Pinpoint the cell where the given text exists, returning its (x, y) midpoint coordinate. 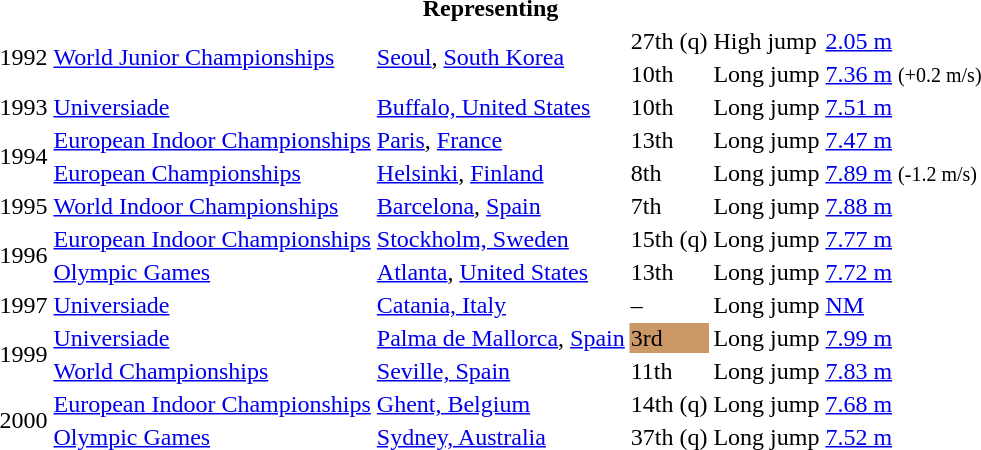
Olympic Games (212, 272)
Seoul, South Korea (500, 58)
World Junior Championships (212, 58)
Buffalo, United States (500, 107)
Catania, Italy (500, 305)
7th (669, 206)
11th (669, 371)
Atlanta, United States (500, 272)
14th (q) (669, 404)
15th (q) (669, 239)
Ghent, Belgium (500, 404)
World Championships (212, 371)
Barcelona, Spain (500, 206)
European Championships (212, 173)
High jump (766, 41)
Helsinki, Finland (500, 173)
Stockholm, Sweden (500, 239)
World Indoor Championships (212, 206)
3rd (669, 338)
Palma de Mallorca, Spain (500, 338)
– (669, 305)
Seville, Spain (500, 371)
27th (q) (669, 41)
Paris, France (500, 140)
8th (669, 173)
